Extract the [X, Y] coordinate from the center of the cell holding the provided text.  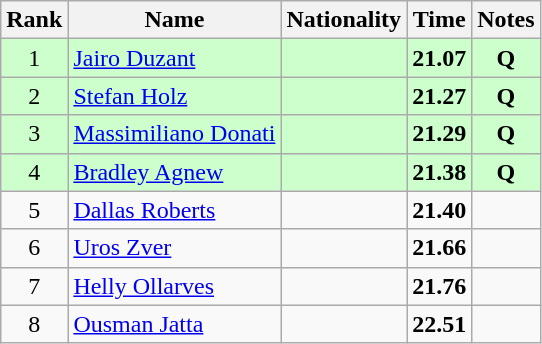
8 [34, 324]
Time [440, 20]
Stefan Holz [174, 96]
22.51 [440, 324]
21.76 [440, 286]
21.29 [440, 134]
Dallas Roberts [174, 210]
1 [34, 58]
Notes [506, 20]
4 [34, 172]
5 [34, 210]
3 [34, 134]
Massimiliano Donati [174, 134]
Helly Ollarves [174, 286]
Bradley Agnew [174, 172]
21.66 [440, 248]
Jairo Duzant [174, 58]
Ousman Jatta [174, 324]
21.27 [440, 96]
Name [174, 20]
Nationality [344, 20]
6 [34, 248]
21.40 [440, 210]
2 [34, 96]
7 [34, 286]
Rank [34, 20]
21.38 [440, 172]
21.07 [440, 58]
Uros Zver [174, 248]
